Return (x, y) of the center of cell containing provided text 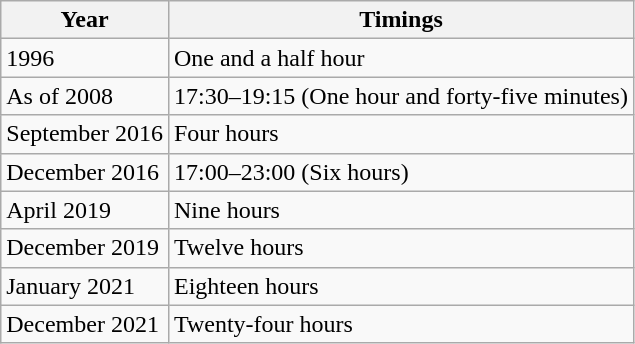
December 2021 (85, 324)
January 2021 (85, 286)
Timings (400, 20)
Year (85, 20)
Twelve hours (400, 248)
17:00–23:00 (Six hours) (400, 172)
Twenty-four hours (400, 324)
December 2016 (85, 172)
Four hours (400, 134)
September 2016 (85, 134)
Eighteen hours (400, 286)
One and a half hour (400, 58)
1996 (85, 58)
December 2019 (85, 248)
17:30–19:15 (One hour and forty-five minutes) (400, 96)
Nine hours (400, 210)
April 2019 (85, 210)
As of 2008 (85, 96)
